Output the [x, y] coordinate of the center of the cell containing the given text.  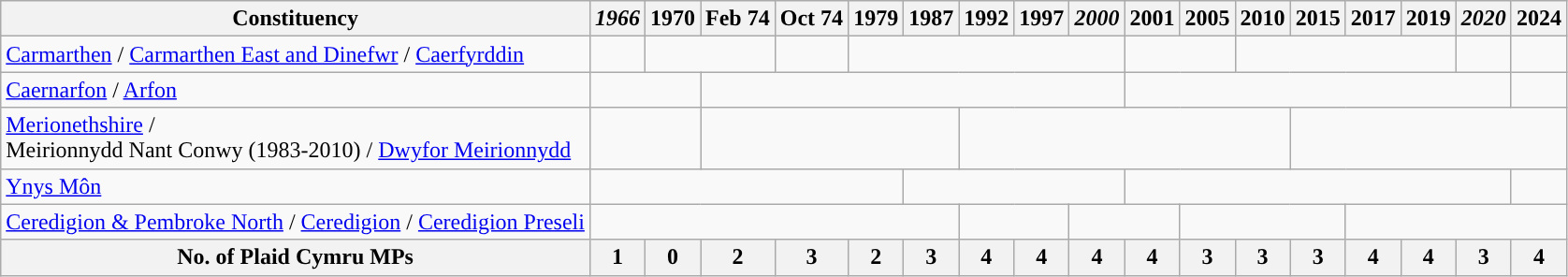
Merionethshire / Meirionnydd Nant Conwy (1983-2010) / Dwyfor Meirionnydd [296, 138]
1979 [876, 19]
2020 [1484, 19]
0 [672, 257]
1997 [1042, 19]
2017 [1373, 19]
2024 [1538, 19]
2019 [1428, 19]
2005 [1207, 19]
Oct 74 [811, 19]
1966 [617, 19]
Feb 74 [738, 19]
Caernarfon / Arfon [296, 90]
2015 [1317, 19]
Constituency [296, 19]
2010 [1263, 19]
1 [617, 257]
2001 [1153, 19]
1987 [932, 19]
1992 [986, 19]
1970 [672, 19]
Ynys Môn [296, 186]
2000 [1096, 19]
No. of Plaid Cymru MPs [296, 257]
Carmarthen / Carmarthen East and Dinefwr / Caerfyrddin [296, 54]
Ceredigion & Pembroke North / Ceredigion / Ceredigion Preseli [296, 222]
